Detect which cell encompasses the target text, then output its (x, y) center coordinate. 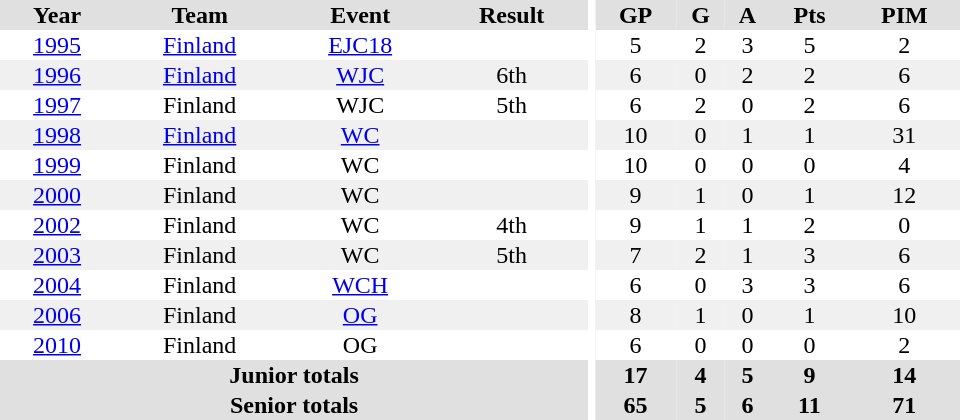
31 (904, 135)
GP (636, 15)
14 (904, 375)
11 (809, 405)
1996 (57, 75)
PIM (904, 15)
WCH (360, 285)
2010 (57, 345)
Result (512, 15)
Junior totals (294, 375)
G (700, 15)
EJC18 (360, 45)
12 (904, 195)
2000 (57, 195)
2002 (57, 225)
17 (636, 375)
2003 (57, 255)
71 (904, 405)
2004 (57, 285)
Senior totals (294, 405)
65 (636, 405)
7 (636, 255)
8 (636, 315)
A (748, 15)
Event (360, 15)
1995 (57, 45)
Year (57, 15)
4th (512, 225)
1997 (57, 105)
1998 (57, 135)
1999 (57, 165)
6th (512, 75)
Pts (809, 15)
Team (200, 15)
2006 (57, 315)
